Identify which cell holds the provided text, then report its (X, Y) central coordinate. 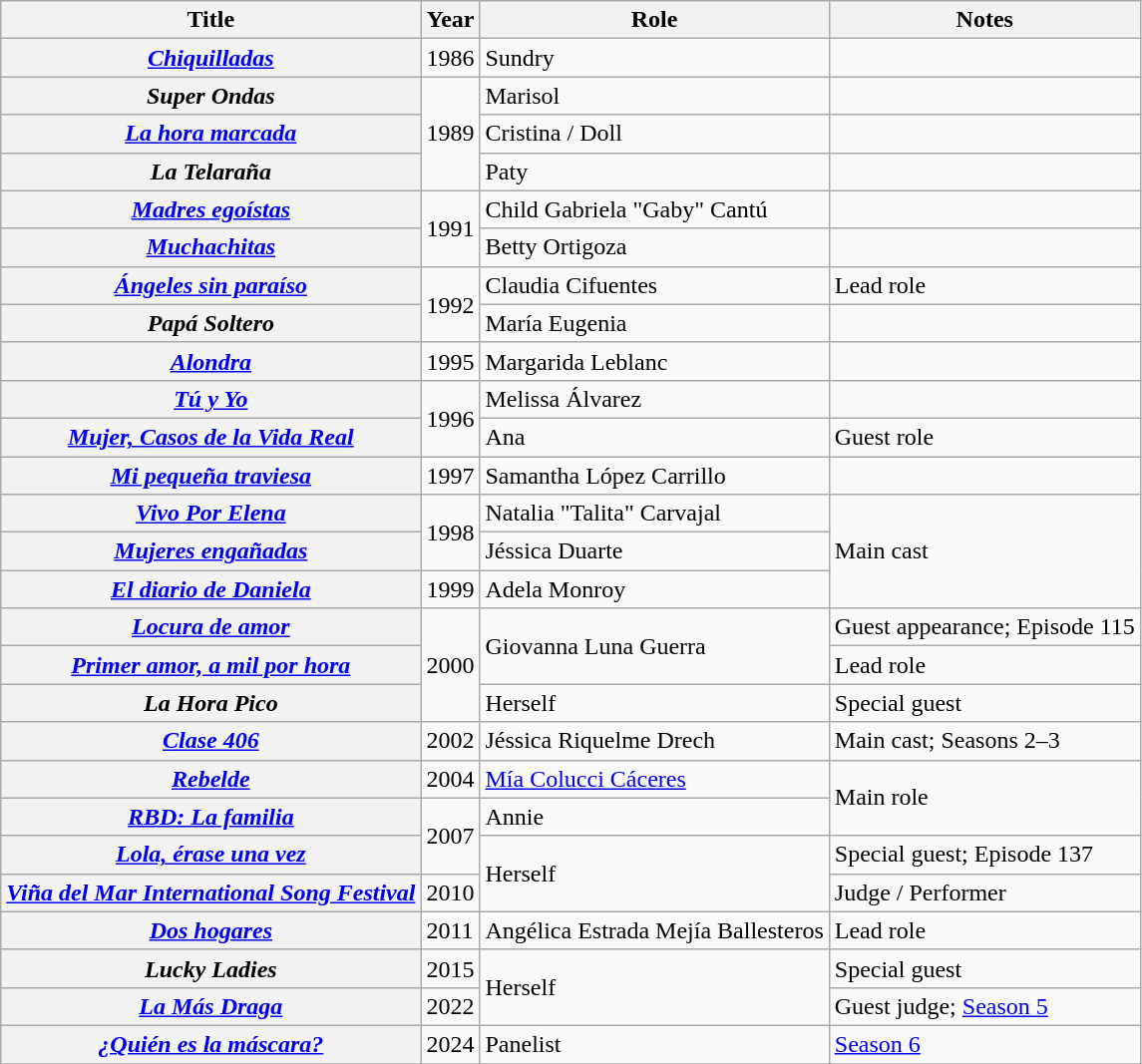
Ana (654, 437)
Jéssica Duarte (654, 551)
Guest judge; Season 5 (984, 1006)
Child Gabriela "Gaby" Cantú (654, 209)
La Telaraña (211, 172)
Alondra (211, 361)
Special guest; Episode 137 (984, 855)
Papá Soltero (211, 323)
Angélica Estrada Mejía Ballesteros (654, 930)
Main role (984, 798)
1996 (451, 418)
Giovanna Luna Guerra (654, 646)
Vivo Por Elena (211, 514)
1989 (451, 134)
2000 (451, 665)
Paty (654, 172)
El diario de Daniela (211, 589)
Cristina / Doll (654, 134)
Margarida Leblanc (654, 361)
Muchachitas (211, 247)
Chiquilladas (211, 58)
Natalia "Talita" Carvajal (654, 514)
Sundry (654, 58)
Marisol (654, 96)
1999 (451, 589)
Betty Ortigoza (654, 247)
Adela Monroy (654, 589)
La hora marcada (211, 134)
1986 (451, 58)
2004 (451, 779)
1997 (451, 476)
Locura de amor (211, 627)
2002 (451, 741)
Main cast; Seasons 2–3 (984, 741)
Lucky Ladies (211, 968)
Year (451, 20)
2011 (451, 930)
Super Ondas (211, 96)
Title (211, 20)
2024 (451, 1044)
Viña del Mar International Song Festival (211, 892)
Madres egoístas (211, 209)
Ángeles sin paraíso (211, 285)
2022 (451, 1006)
Jéssica Riquelme Drech (654, 741)
1995 (451, 361)
2007 (451, 836)
Annie (654, 817)
Dos hogares (211, 930)
Samantha López Carrillo (654, 476)
Main cast (984, 551)
RBD: La familia (211, 817)
Guest appearance; Episode 115 (984, 627)
Guest role (984, 437)
2010 (451, 892)
Mujeres engañadas (211, 551)
Clase 406 (211, 741)
1991 (451, 228)
Lola, érase una vez (211, 855)
Tú y Yo (211, 399)
1998 (451, 532)
Melissa Álvarez (654, 399)
Panelist (654, 1044)
La Más Draga (211, 1006)
1992 (451, 304)
¿Quién es la máscara? (211, 1044)
Notes (984, 20)
Season 6 (984, 1044)
María Eugenia (654, 323)
Primer amor, a mil por hora (211, 665)
Judge / Performer (984, 892)
La Hora Pico (211, 703)
2015 (451, 968)
Mujer, Casos de la Vida Real (211, 437)
Rebelde (211, 779)
Claudia Cifuentes (654, 285)
Mía Colucci Cáceres (654, 779)
Mi pequeña traviesa (211, 476)
Role (654, 20)
